Return [X, Y] of the center of cell containing provided text 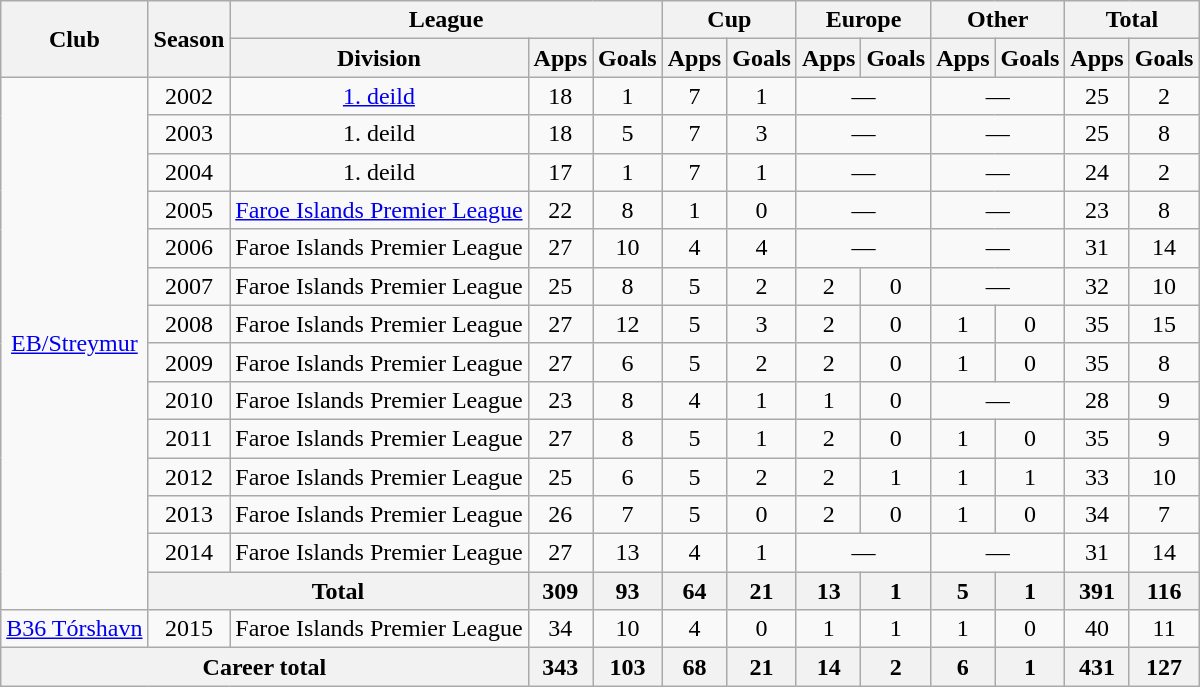
Europe [863, 20]
2012 [189, 477]
103 [627, 667]
League [446, 20]
2011 [189, 438]
2013 [189, 515]
2015 [189, 629]
93 [627, 591]
391 [1097, 591]
24 [1097, 172]
2003 [189, 134]
26 [560, 515]
22 [560, 210]
B36 Tórshavn [74, 629]
33 [1097, 477]
343 [560, 667]
2005 [189, 210]
2008 [189, 324]
Other [998, 20]
2006 [189, 248]
Division [379, 58]
2004 [189, 172]
40 [1097, 629]
431 [1097, 667]
Career total [264, 667]
Club [74, 39]
2002 [189, 96]
17 [560, 172]
EB/Streymur [74, 344]
2009 [189, 362]
127 [1164, 667]
12 [627, 324]
28 [1097, 400]
15 [1164, 324]
2014 [189, 553]
116 [1164, 591]
32 [1097, 286]
11 [1164, 629]
2007 [189, 286]
309 [560, 591]
Cup [729, 20]
Season [189, 39]
64 [694, 591]
68 [694, 667]
2010 [189, 400]
